Output the (x, y) coordinate of the center of the cell containing the given text.  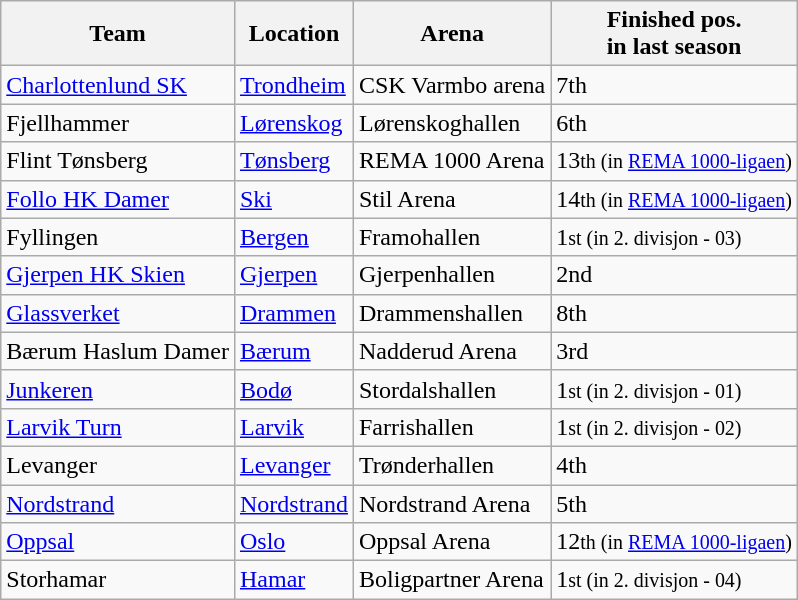
Oppsal Arena (452, 542)
Bærum (294, 351)
Gjerpenhallen (452, 275)
Nadderud Arena (452, 351)
1st (in 2. divisjon - 02) (674, 427)
14th (in REMA 1000-ligaen) (674, 199)
Flint Tønsberg (118, 161)
Storhamar (118, 580)
Framohallen (452, 237)
Lørenskoghallen (452, 123)
1st (in 2. divisjon - 01) (674, 389)
Team (118, 34)
4th (674, 465)
Drammen (294, 313)
3rd (674, 351)
Ski (294, 199)
Glassverket (118, 313)
Tønsberg (294, 161)
Gjerpen (294, 275)
8th (674, 313)
Bærum Haslum Damer (118, 351)
5th (674, 503)
1st (in 2. divisjon - 04) (674, 580)
Trondheim (294, 85)
Fjellhammer (118, 123)
6th (674, 123)
Larvik (294, 427)
Trønderhallen (452, 465)
Boligpartner Arena (452, 580)
Gjerpen HK Skien (118, 275)
Bodø (294, 389)
Bergen (294, 237)
Oppsal (118, 542)
Oslo (294, 542)
CSK Varmbo arena (452, 85)
Stil Arena (452, 199)
Drammenshallen (452, 313)
Stordalshallen (452, 389)
Follo HK Damer (118, 199)
2nd (674, 275)
Arena (452, 34)
Larvik Turn (118, 427)
12th (in REMA 1000-ligaen) (674, 542)
REMA 1000 Arena (452, 161)
Finished pos.in last season (674, 34)
Junkeren (118, 389)
Lørenskog (294, 123)
Charlottenlund SK (118, 85)
1st (in 2. divisjon - 03) (674, 237)
Farrishallen (452, 427)
7th (674, 85)
Hamar (294, 580)
13th (in REMA 1000-ligaen) (674, 161)
Location (294, 34)
Fyllingen (118, 237)
Nordstrand Arena (452, 503)
